Identify which cell holds the provided text, then report its [x, y] central coordinate. 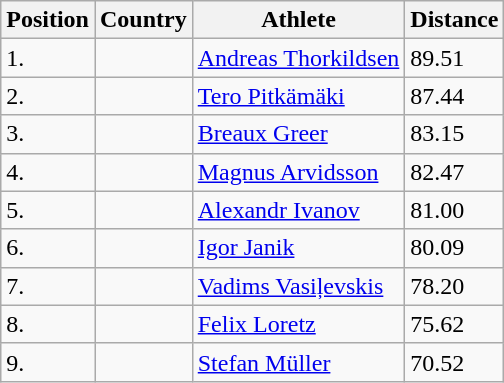
Igor Janik [298, 248]
81.00 [454, 210]
9. [48, 362]
Athlete [298, 20]
4. [48, 172]
5. [48, 210]
Tero Pitkämäki [298, 96]
Felix Loretz [298, 324]
89.51 [454, 58]
Position [48, 20]
6. [48, 248]
Breaux Greer [298, 134]
1. [48, 58]
70.52 [454, 362]
7. [48, 286]
Alexandr Ivanov [298, 210]
Country [143, 20]
Stefan Müller [298, 362]
75.62 [454, 324]
83.15 [454, 134]
Andreas Thorkildsen [298, 58]
82.47 [454, 172]
Magnus Arvidsson [298, 172]
87.44 [454, 96]
8. [48, 324]
2. [48, 96]
Vadims Vasiļevskis [298, 286]
78.20 [454, 286]
Distance [454, 20]
80.09 [454, 248]
3. [48, 134]
